Determine the [X, Y] coordinate at the center of the cell enclosing the given text.  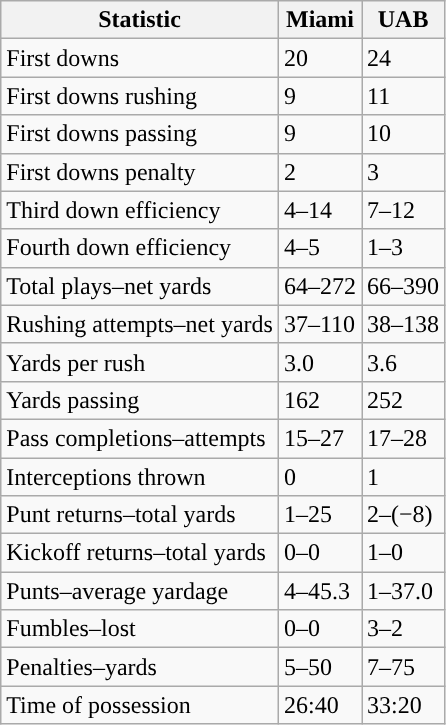
64–272 [320, 286]
252 [404, 400]
Third down efficiency [140, 210]
First downs [140, 58]
Penalties–yards [140, 667]
Total plays–net yards [140, 286]
15–27 [320, 438]
7–75 [404, 667]
1 [404, 477]
17–28 [404, 438]
Miami [320, 20]
Rushing attempts–net yards [140, 324]
1–25 [320, 515]
11 [404, 96]
66–390 [404, 286]
24 [404, 58]
4–5 [320, 248]
2 [320, 172]
38–138 [404, 324]
33:20 [404, 705]
20 [320, 58]
1–3 [404, 248]
Interceptions thrown [140, 477]
UAB [404, 20]
7–12 [404, 210]
Fumbles–lost [140, 629]
3–2 [404, 629]
Kickoff returns–total yards [140, 553]
5–50 [320, 667]
1–37.0 [404, 591]
Time of possession [140, 705]
Punt returns–total yards [140, 515]
37–110 [320, 324]
First downs penalty [140, 172]
2–(−8) [404, 515]
3.0 [320, 362]
Pass completions–attempts [140, 438]
Yards per rush [140, 362]
3.6 [404, 362]
Fourth down efficiency [140, 248]
3 [404, 172]
4–14 [320, 210]
First downs rushing [140, 96]
0 [320, 477]
1–0 [404, 553]
4–45.3 [320, 591]
162 [320, 400]
Statistic [140, 20]
Punts–average yardage [140, 591]
First downs passing [140, 134]
Yards passing [140, 400]
26:40 [320, 705]
10 [404, 134]
